Detect which cell encompasses the target text, then output its [x, y] center coordinate. 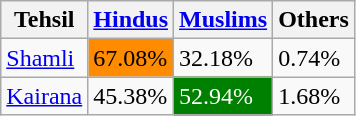
Muslims [224, 20]
32.18% [224, 58]
Others [314, 20]
Shamli [44, 58]
67.08% [131, 58]
52.94% [224, 96]
Kairana [44, 96]
Hindus [131, 20]
Tehsil [44, 20]
45.38% [131, 96]
0.74% [314, 58]
1.68% [314, 96]
